Scan for the cell matching the given text and deliver its (X, Y) coordinate at center. 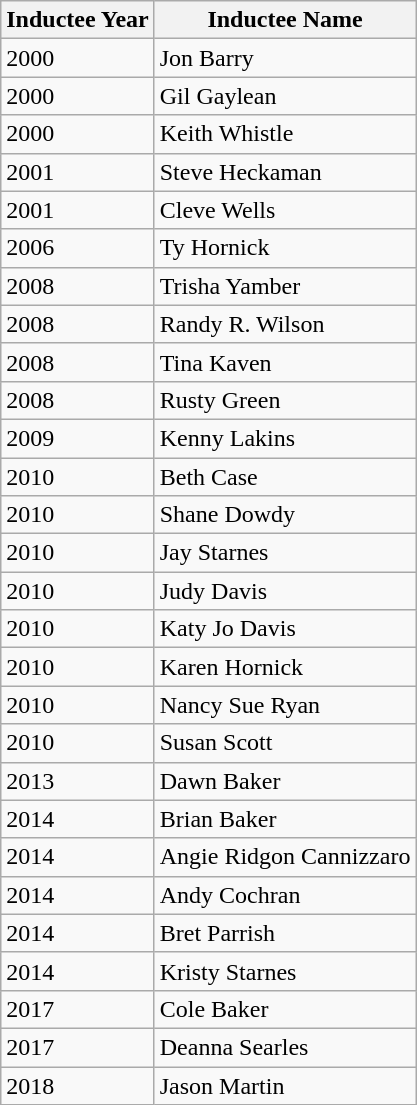
Inductee Name (285, 20)
2013 (78, 781)
2006 (78, 248)
Nancy Sue Ryan (285, 705)
Gil Gaylean (285, 96)
Jason Martin (285, 1085)
Angie Ridgon Cannizzaro (285, 857)
Bret Parrish (285, 933)
Trisha Yamber (285, 286)
Ty Hornick (285, 248)
Brian Baker (285, 819)
Dawn Baker (285, 781)
Beth Case (285, 477)
Steve Heckaman (285, 172)
Rusty Green (285, 400)
Karen Hornick (285, 667)
Jay Starnes (285, 553)
Kenny Lakins (285, 438)
Cole Baker (285, 1009)
Deanna Searles (285, 1047)
Katy Jo Davis (285, 629)
Shane Dowdy (285, 515)
Susan Scott (285, 743)
Randy R. Wilson (285, 324)
2018 (78, 1085)
Kristy Starnes (285, 971)
Cleve Wells (285, 210)
2009 (78, 438)
Inductee Year (78, 20)
Tina Kaven (285, 362)
Andy Cochran (285, 895)
Keith Whistle (285, 134)
Jon Barry (285, 58)
Judy Davis (285, 591)
